Output the [X, Y] coordinate of the center of the cell containing the given text.  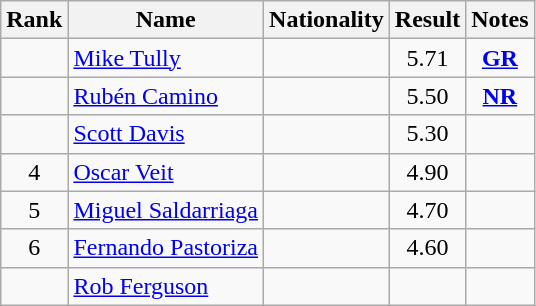
Rank [34, 20]
Result [427, 20]
NR [500, 96]
6 [34, 248]
Miguel Saldarriaga [166, 210]
4.60 [427, 248]
4.90 [427, 172]
Rob Ferguson [166, 286]
GR [500, 58]
5.71 [427, 58]
Notes [500, 20]
Name [166, 20]
Oscar Veit [166, 172]
Fernando Pastoriza [166, 248]
Scott Davis [166, 134]
Nationality [327, 20]
4.70 [427, 210]
5.30 [427, 134]
Mike Tully [166, 58]
4 [34, 172]
5.50 [427, 96]
5 [34, 210]
Rubén Camino [166, 96]
